For the text-containing cell, return its midpoint in [x, y] coordinate format. 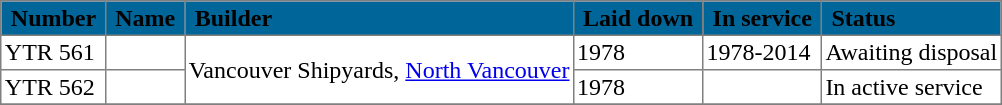
Name [144, 18]
YTR 562 [53, 87]
In active service [912, 87]
Number [53, 18]
In service [762, 18]
1978-2014 [762, 52]
Awaiting disposal [912, 52]
Status [912, 18]
Builder [379, 18]
Laid down [638, 18]
Vancouver Shipyards, North Vancouver [379, 70]
YTR 561 [53, 52]
